Search for the cell housing the specified text and yield its (X, Y) center coordinate. 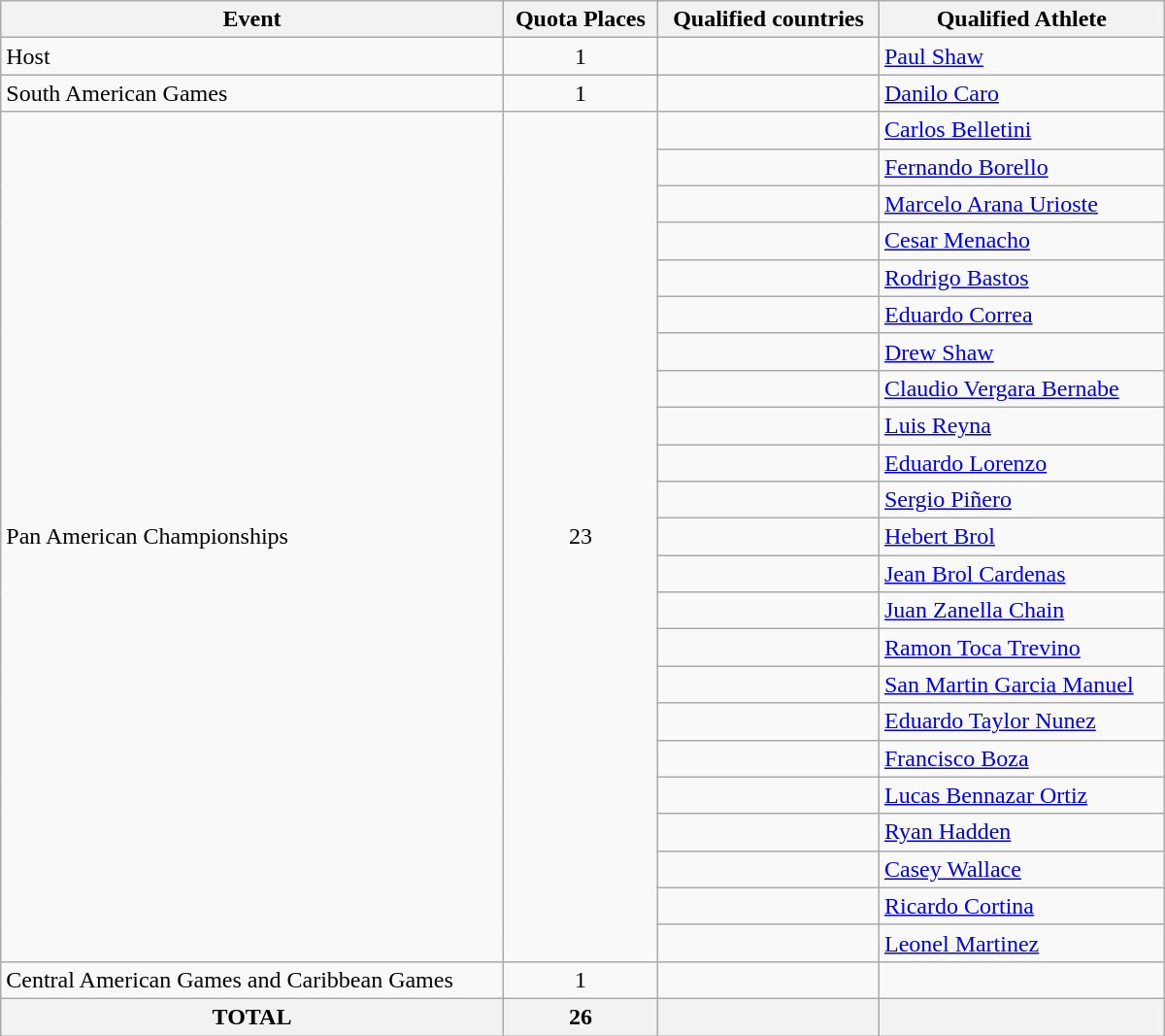
Francisco Boza (1021, 758)
South American Games (252, 93)
Danilo Caro (1021, 93)
Claudio Vergara Bernabe (1021, 388)
Leonel Martinez (1021, 943)
Sergio Piñero (1021, 500)
Host (252, 56)
Quota Places (581, 19)
Marcelo Arana Urioste (1021, 204)
26 (581, 1017)
Cesar Menacho (1021, 241)
Hebert Brol (1021, 537)
San Martin Garcia Manuel (1021, 685)
Qualified Athlete (1021, 19)
Lucas Bennazar Ortiz (1021, 795)
Casey Wallace (1021, 869)
Eduardo Lorenzo (1021, 463)
Event (252, 19)
Eduardo Correa (1021, 315)
Ramon Toca Trevino (1021, 648)
Juan Zanella Chain (1021, 611)
Eduardo Taylor Nunez (1021, 721)
TOTAL (252, 1017)
Pan American Championships (252, 536)
23 (581, 536)
Qualified countries (768, 19)
Jean Brol Cardenas (1021, 574)
Ricardo Cortina (1021, 906)
Carlos Belletini (1021, 130)
Ryan Hadden (1021, 832)
Rodrigo Bastos (1021, 278)
Central American Games and Caribbean Games (252, 980)
Drew Shaw (1021, 351)
Paul Shaw (1021, 56)
Fernando Borello (1021, 167)
Luis Reyna (1021, 425)
